Scan for the cell matching the given text and deliver its [X, Y] coordinate at center. 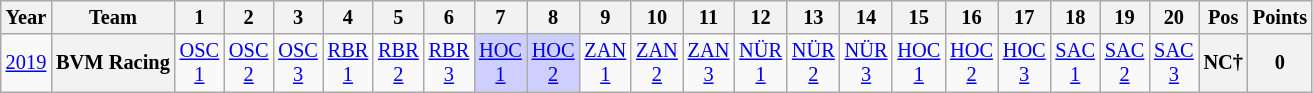
Pos [1224, 17]
SAC2 [1124, 63]
OSC2 [248, 63]
4 [348, 17]
SAC1 [1076, 63]
Year [26, 17]
19 [1124, 17]
BVM Racing [113, 63]
OSC3 [298, 63]
16 [972, 17]
5 [398, 17]
18 [1076, 17]
3 [298, 17]
SAC3 [1174, 63]
17 [1024, 17]
14 [866, 17]
2 [248, 17]
6 [449, 17]
0 [1280, 63]
1 [200, 17]
2019 [26, 63]
10 [657, 17]
12 [760, 17]
ZAN2 [657, 63]
8 [554, 17]
RBR1 [348, 63]
7 [500, 17]
ZAN3 [709, 63]
15 [918, 17]
HOC3 [1024, 63]
9 [606, 17]
11 [709, 17]
20 [1174, 17]
Team [113, 17]
RBR2 [398, 63]
Points [1280, 17]
ZAN1 [606, 63]
NÜR3 [866, 63]
13 [814, 17]
NC† [1224, 63]
OSC1 [200, 63]
RBR3 [449, 63]
NÜR1 [760, 63]
NÜR2 [814, 63]
